Locate the cell with the specified text and output its (X, Y) center coordinate. 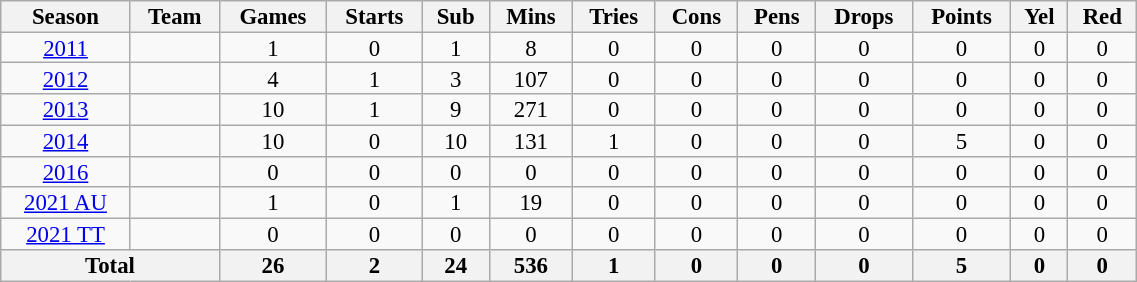
2014 (66, 140)
26 (273, 266)
8 (530, 48)
Starts (374, 16)
2012 (66, 78)
4 (273, 78)
Sub (456, 16)
Mins (530, 16)
9 (456, 110)
Games (273, 16)
Season (66, 16)
2 (374, 266)
536 (530, 266)
Total (110, 266)
271 (530, 110)
Team (174, 16)
Tries (613, 16)
Cons (696, 16)
2021 TT (66, 234)
Red (1102, 16)
Yel (1040, 16)
3 (456, 78)
2016 (66, 172)
107 (530, 78)
131 (530, 140)
2011 (66, 48)
Pens (777, 16)
19 (530, 204)
Drops (864, 16)
2013 (66, 110)
2021 AU (66, 204)
24 (456, 266)
Points (962, 16)
